Search for the cell housing the specified text and yield its (x, y) center coordinate. 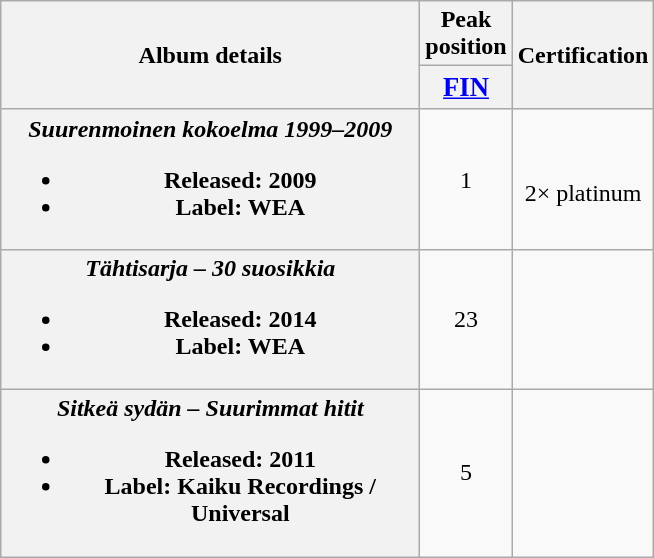
Peakposition (466, 34)
23 (466, 320)
FIN (466, 88)
1 (466, 179)
Certification (583, 56)
5 (466, 474)
Suurenmoinen kokoelma 1999–2009Released: 2009Label: WEA (210, 179)
Sitkeä sydän – Suurimmat hititReleased: 2011Label: Kaiku Recordings / Universal (210, 474)
Album details (210, 56)
Tähtisarja – 30 suosikkiaReleased: 2014Label: WEA (210, 320)
2× platinum (583, 179)
